Output the (x, y) coordinate of the center of the cell containing the given text.  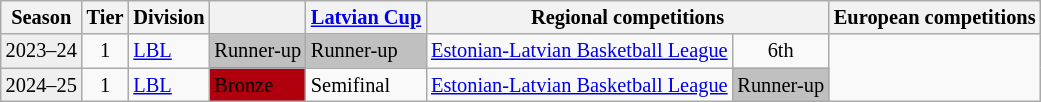
Latvian Cup (366, 17)
Bronze (257, 85)
Tier (106, 17)
6th (780, 51)
2024–25 (42, 85)
Semifinal (366, 85)
Season (42, 17)
Regional competitions (628, 17)
European competitions (935, 17)
2023–24 (42, 51)
Division (168, 17)
